Identify which cell holds the provided text, then report its (x, y) central coordinate. 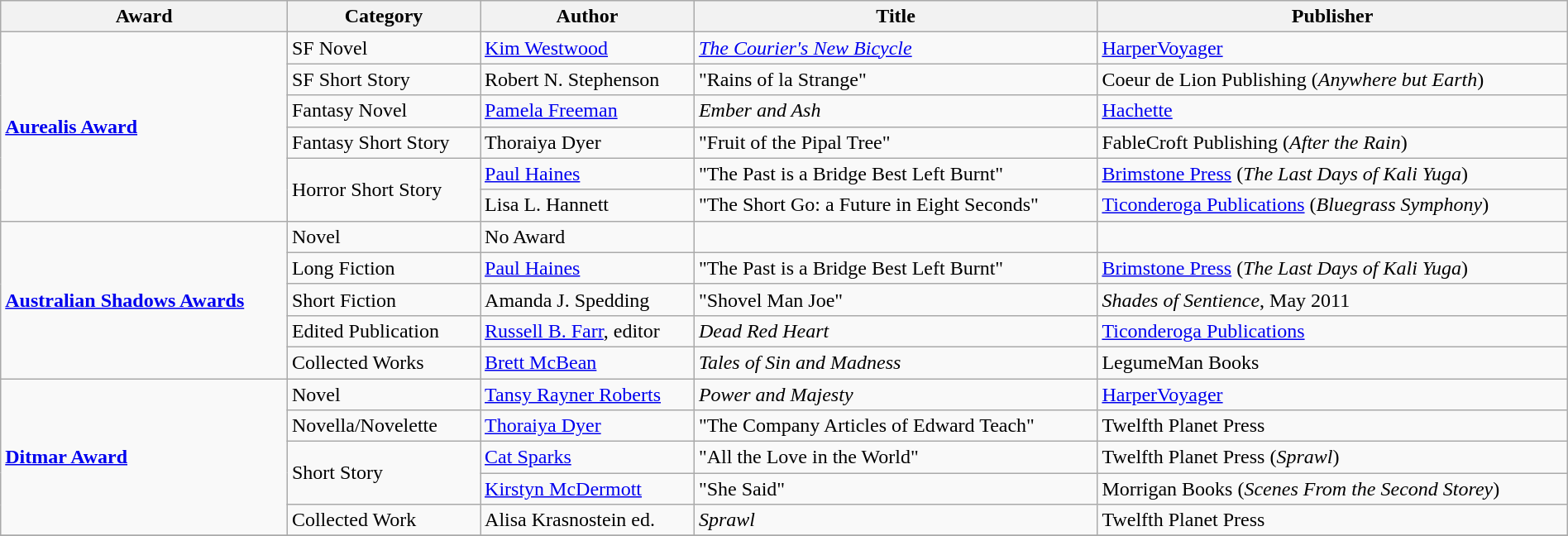
Long Fiction (384, 268)
Fantasy Short Story (384, 142)
Robert N. Stephenson (587, 79)
Tales of Sin and Madness (896, 362)
Alisa Krasnostein ed. (587, 520)
Amanda J. Spedding (587, 299)
"Shovel Man Joe" (896, 299)
Pamela Freeman (587, 111)
Sprawl (896, 520)
Publisher (1332, 17)
Kim Westwood (587, 48)
Ticonderoga Publications (Bluegrass Symphony) (1332, 205)
Coeur de Lion Publishing (Anywhere but Earth) (1332, 79)
LegumeMan Books (1332, 362)
Short Fiction (384, 299)
Kirstyn McDermott (587, 489)
Horror Short Story (384, 189)
Cat Sparks (587, 457)
Power and Majesty (896, 395)
"She Said" (896, 489)
"Rains of la Strange" (896, 79)
Hachette (1332, 111)
Aurealis Award (144, 127)
Collected Work (384, 520)
Twelfth Planet Press (Sprawl) (1332, 457)
SF Short Story (384, 79)
Australian Shadows Awards (144, 299)
Tansy Rayner Roberts (587, 395)
SF Novel (384, 48)
"The Company Articles of Edward Teach" (896, 426)
Award (144, 17)
Russell B. Farr, editor (587, 331)
Ticonderoga Publications (1332, 331)
Fantasy Novel (384, 111)
Category (384, 17)
Ditmar Award (144, 457)
Title (896, 17)
Author (587, 17)
The Courier's New Bicycle (896, 48)
Ember and Ash (896, 111)
No Award (587, 237)
Lisa L. Hannett (587, 205)
FableCroft Publishing (After the Rain) (1332, 142)
Edited Publication (384, 331)
Short Story (384, 473)
Shades of Sentience, May 2011 (1332, 299)
Novella/Novelette (384, 426)
"The Short Go: a Future in Eight Seconds" (896, 205)
Morrigan Books (Scenes From the Second Storey) (1332, 489)
Brett McBean (587, 362)
Dead Red Heart (896, 331)
"All the Love in the World" (896, 457)
Collected Works (384, 362)
"Fruit of the Pipal Tree" (896, 142)
